Search for the cell housing the specified text and yield its [X, Y] center coordinate. 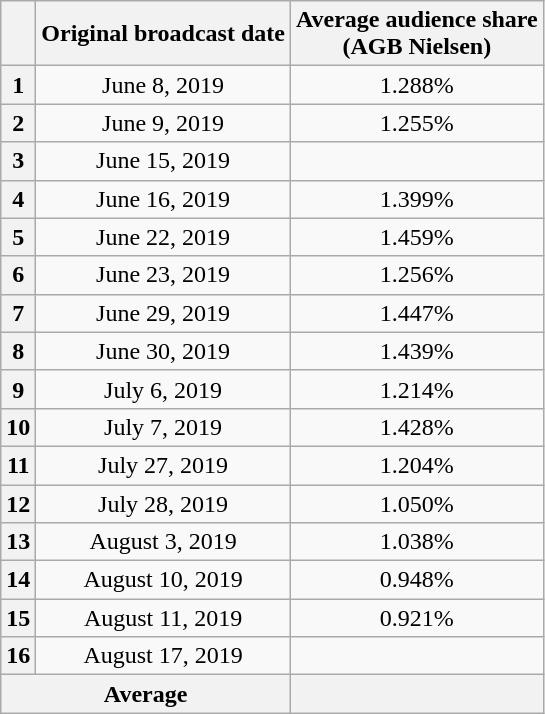
0.948% [416, 580]
1.050% [416, 503]
July 6, 2019 [164, 389]
1.204% [416, 465]
13 [18, 542]
August 3, 2019 [164, 542]
1.399% [416, 199]
Average audience share(AGB Nielsen) [416, 34]
5 [18, 237]
June 8, 2019 [164, 85]
June 9, 2019 [164, 123]
7 [18, 313]
1.256% [416, 275]
August 10, 2019 [164, 580]
12 [18, 503]
July 27, 2019 [164, 465]
3 [18, 161]
11 [18, 465]
2 [18, 123]
1.459% [416, 237]
June 23, 2019 [164, 275]
June 16, 2019 [164, 199]
1.288% [416, 85]
June 30, 2019 [164, 351]
16 [18, 656]
9 [18, 389]
June 29, 2019 [164, 313]
4 [18, 199]
1.214% [416, 389]
1 [18, 85]
Average [146, 694]
1.447% [416, 313]
1.428% [416, 427]
August 17, 2019 [164, 656]
8 [18, 351]
June 22, 2019 [164, 237]
0.921% [416, 618]
July 28, 2019 [164, 503]
1.255% [416, 123]
1.439% [416, 351]
June 15, 2019 [164, 161]
10 [18, 427]
1.038% [416, 542]
6 [18, 275]
Original broadcast date [164, 34]
14 [18, 580]
August 11, 2019 [164, 618]
July 7, 2019 [164, 427]
15 [18, 618]
